Search for the cell housing the specified text and yield its (X, Y) center coordinate. 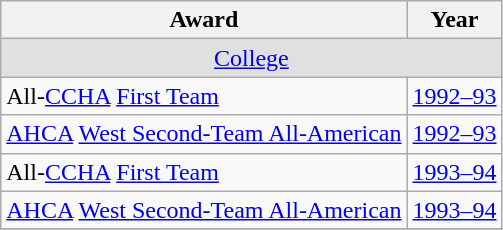
Year (454, 20)
Award (204, 20)
College (252, 58)
